From the cell containing the given text, extract its center point as (x, y) coordinate. 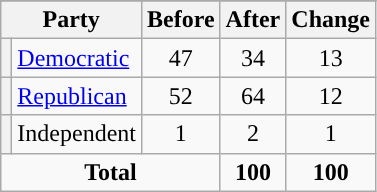
34 (253, 58)
Party (72, 20)
47 (180, 58)
64 (253, 96)
Change (331, 20)
After (253, 20)
13 (331, 58)
Democratic (77, 58)
12 (331, 96)
52 (180, 96)
Before (180, 20)
2 (253, 134)
Total (110, 172)
Independent (77, 134)
Republican (77, 96)
